Determine the [x, y] coordinate at the center of the cell enclosing the given text.  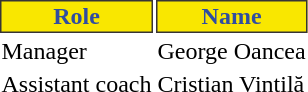
George Oancea [232, 51]
Role [76, 16]
Name [232, 16]
Manager [76, 51]
